From the cell containing the given text, extract its center point as [x, y] coordinate. 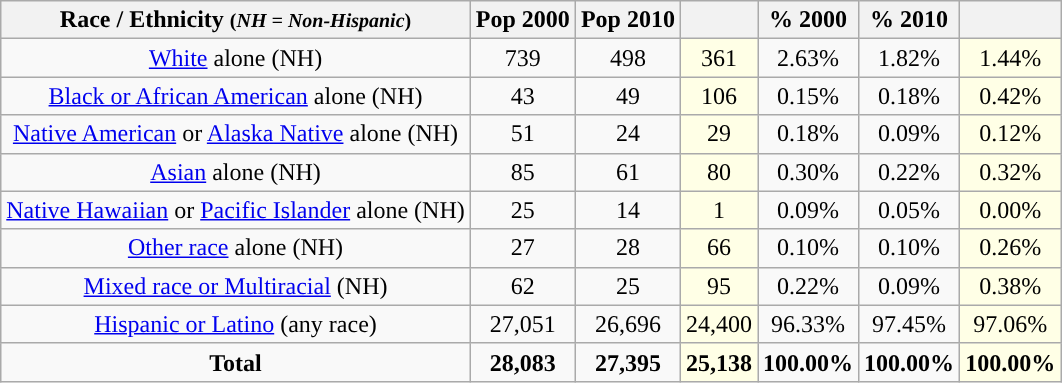
0.12% [1010, 134]
96.33% [808, 324]
Pop 2010 [628, 20]
106 [718, 96]
0.30% [808, 172]
0.42% [1010, 96]
Total [236, 362]
0.26% [1010, 248]
27,051 [522, 324]
0.32% [1010, 172]
43 [522, 96]
2.63% [808, 58]
Black or African American alone (NH) [236, 96]
% 2010 [910, 20]
1 [718, 210]
498 [628, 58]
1.44% [1010, 58]
51 [522, 134]
% 2000 [808, 20]
27,395 [628, 362]
Race / Ethnicity (NH = Non-Hispanic) [236, 20]
24 [628, 134]
26,696 [628, 324]
29 [718, 134]
Pop 2000 [522, 20]
739 [522, 58]
1.82% [910, 58]
80 [718, 172]
Native Hawaiian or Pacific Islander alone (NH) [236, 210]
0.38% [1010, 286]
0.00% [1010, 210]
Native American or Alaska Native alone (NH) [236, 134]
95 [718, 286]
14 [628, 210]
66 [718, 248]
28,083 [522, 362]
61 [628, 172]
0.15% [808, 96]
24,400 [718, 324]
25,138 [718, 362]
0.05% [910, 210]
97.06% [1010, 324]
85 [522, 172]
97.45% [910, 324]
Hispanic or Latino (any race) [236, 324]
28 [628, 248]
361 [718, 58]
Asian alone (NH) [236, 172]
62 [522, 286]
Other race alone (NH) [236, 248]
White alone (NH) [236, 58]
Mixed race or Multiracial (NH) [236, 286]
49 [628, 96]
27 [522, 248]
